Identify which cell holds the provided text, then report its (X, Y) central coordinate. 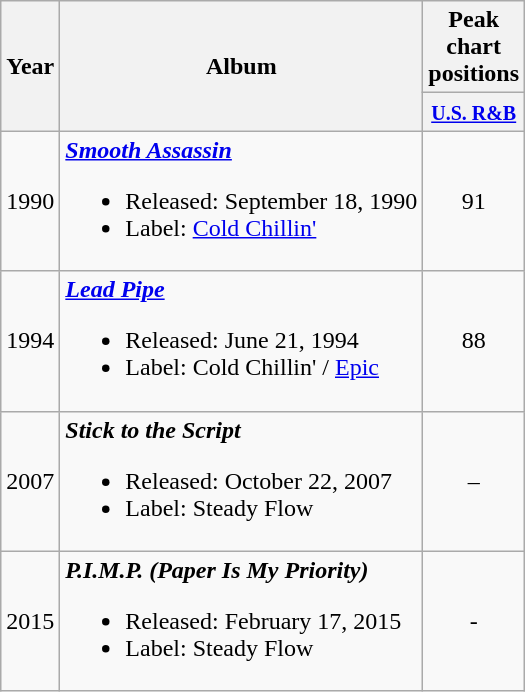
Album (242, 66)
1990 (30, 201)
Smooth AssassinReleased: September 18, 1990Label: Cold Chillin' (242, 201)
- (474, 621)
U.S. R&B (474, 112)
1994 (30, 341)
Lead PipeReleased: June 21, 1994Label: Cold Chillin' / Epic (242, 341)
– (474, 481)
88 (474, 341)
Year (30, 66)
91 (474, 201)
2007 (30, 481)
Stick to the ScriptReleased: October 22, 2007Label: Steady Flow (242, 481)
P.I.M.P. (Paper Is My Priority)Released: February 17, 2015Label: Steady Flow (242, 621)
2015 (30, 621)
Peak chart positions (474, 47)
